Locate the cell with the specified text and output its [x, y] center coordinate. 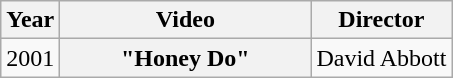
Director [382, 20]
Video [186, 20]
David Abbott [382, 58]
2001 [30, 58]
Year [30, 20]
"Honey Do" [186, 58]
